Return the (x, y) coordinate for the center point of the cell that contains the specified text.  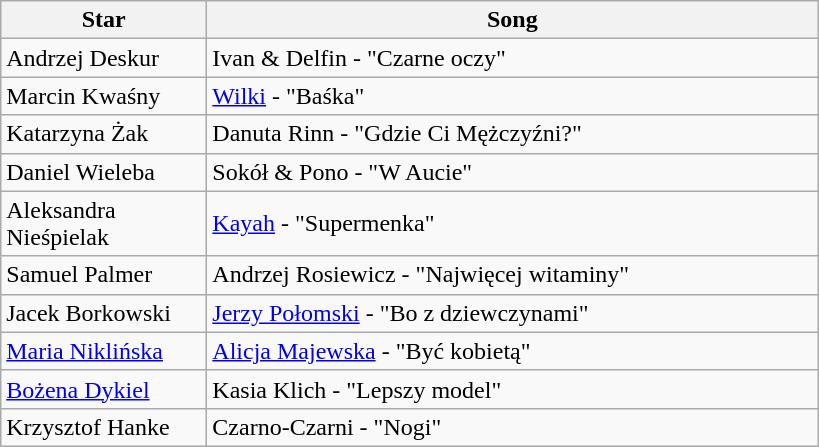
Jacek Borkowski (104, 313)
Maria Niklińska (104, 351)
Bożena Dykiel (104, 389)
Andrzej Rosiewicz - "Najwięcej witaminy" (512, 275)
Daniel Wieleba (104, 172)
Jerzy Połomski - "Bo z dziewczynami" (512, 313)
Ivan & Delfin - "Czarne oczy" (512, 58)
Andrzej Deskur (104, 58)
Kayah - "Supermenka" (512, 224)
Aleksandra Nieśpielak (104, 224)
Star (104, 20)
Kasia Klich - "Lepszy model" (512, 389)
Sokół & Pono - "W Aucie" (512, 172)
Alicja Majewska - "Być kobietą" (512, 351)
Song (512, 20)
Marcin Kwaśny (104, 96)
Samuel Palmer (104, 275)
Wilki - "Baśka" (512, 96)
Danuta Rinn - "Gdzie Ci Mężczyźni?" (512, 134)
Katarzyna Żak (104, 134)
Czarno-Czarni - "Nogi" (512, 427)
Krzysztof Hanke (104, 427)
